Determine the [x, y] coordinate at the center of the cell enclosing the given text.  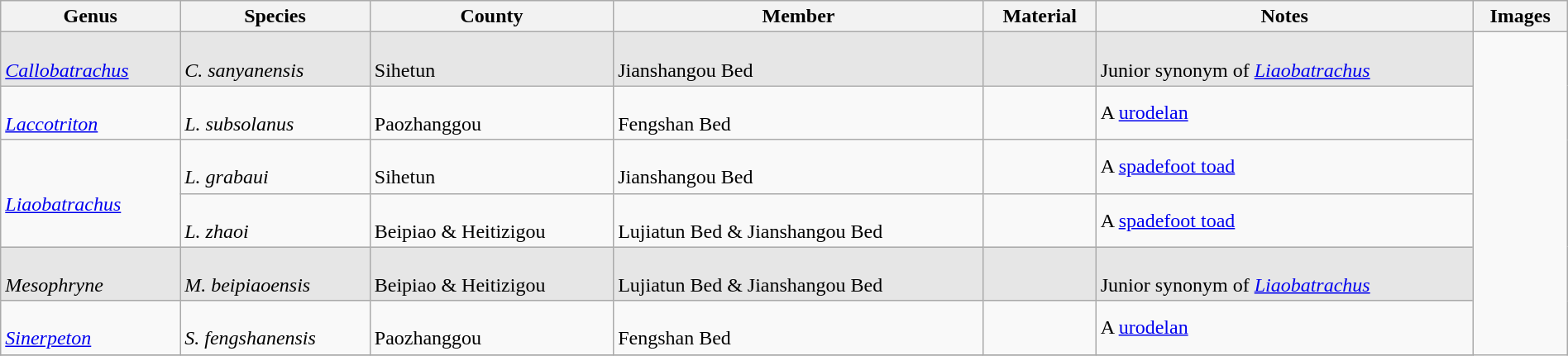
Sinerpeton [91, 327]
Genus [91, 17]
Laccotriton [91, 112]
Material [1040, 17]
C. sanyanensis [275, 59]
County [491, 17]
Images [1520, 17]
Liaobatrachus [91, 193]
M. beipiaoensis [275, 274]
Mesophryne [91, 274]
L. grabaui [275, 167]
Callobatrachus [91, 59]
Member [799, 17]
Species [275, 17]
Notes [1284, 17]
L. zhaoi [275, 220]
S. fengshanensis [275, 327]
L. subsolanus [275, 112]
